Provide the (x, y) coordinate of the cell's center where the given text is located.  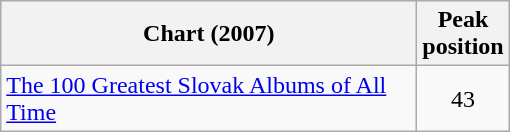
Peakposition (463, 34)
The 100 Greatest Slovak Albums of All Time (209, 98)
Chart (2007) (209, 34)
43 (463, 98)
